For the text-containing cell, return its midpoint in [x, y] coordinate format. 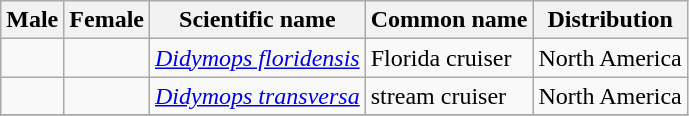
Common name [449, 20]
Florida cruiser [449, 58]
Didymops floridensis [257, 58]
stream cruiser [449, 96]
Distribution [610, 20]
Scientific name [257, 20]
Female [107, 20]
Male [32, 20]
Didymops transversa [257, 96]
